Output the [x, y] coordinate of the center of the cell containing the given text.  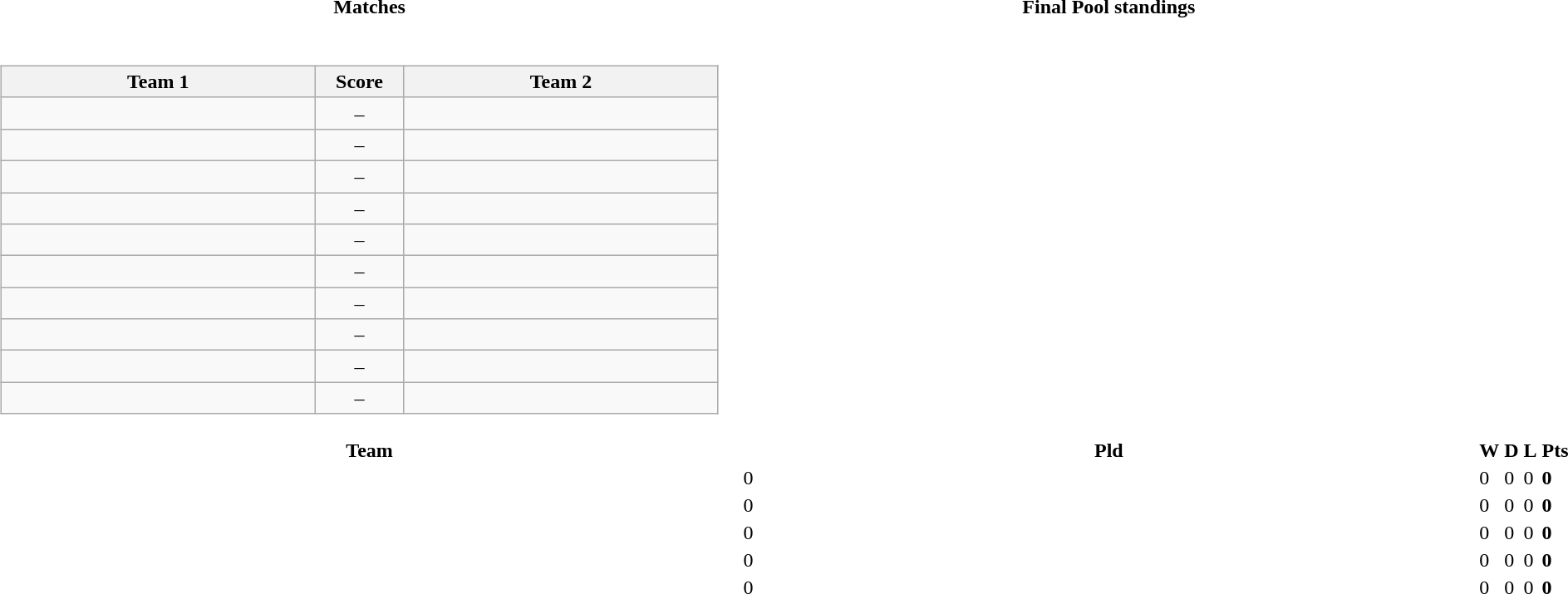
Score [359, 81]
Team 1 [158, 81]
Team 2 [561, 81]
W [1489, 450]
L [1531, 450]
D [1511, 450]
Pld [1108, 450]
